From the cell containing the given text, extract its center point as [x, y] coordinate. 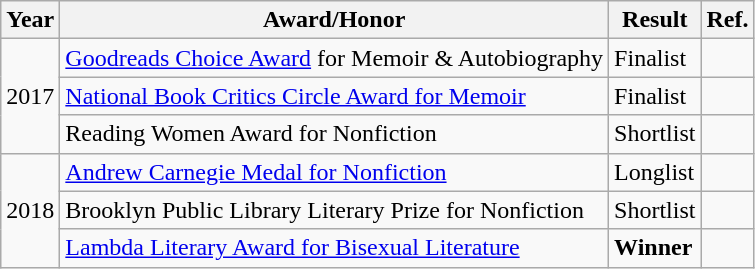
Goodreads Choice Award for Memoir & Autobiography [334, 58]
Andrew Carnegie Medal for Nonfiction [334, 172]
Year [30, 20]
National Book Critics Circle Award for Memoir [334, 96]
Longlist [655, 172]
Lambda Literary Award for Bisexual Literature [334, 248]
Ref. [728, 20]
2017 [30, 96]
Winner [655, 248]
2018 [30, 210]
Brooklyn Public Library Literary Prize for Nonfiction [334, 210]
Award/Honor [334, 20]
Result [655, 20]
Reading Women Award for Nonfiction [334, 134]
